Identify which cell holds the provided text, then report its (X, Y) central coordinate. 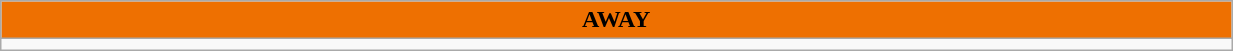
AWAY (616, 20)
